Return the (x, y) coordinate for the center point of the cell that contains the specified text.  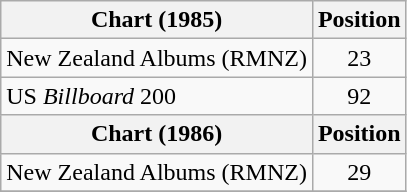
23 (359, 58)
US Billboard 200 (157, 96)
29 (359, 172)
Chart (1986) (157, 134)
92 (359, 96)
Chart (1985) (157, 20)
